Return the [X, Y] coordinate for the center point of the cell that contains the specified text.  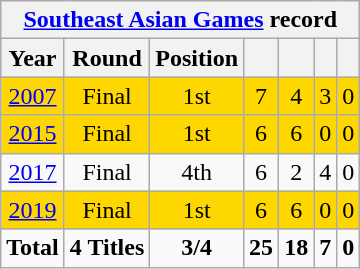
Southeast Asian Games record [180, 20]
2017 [33, 172]
Position [197, 58]
Total [33, 248]
Year [33, 58]
3/4 [197, 248]
4th [197, 172]
2019 [33, 210]
4 Titles [107, 248]
2015 [33, 134]
18 [296, 248]
3 [326, 96]
25 [262, 248]
2007 [33, 96]
Round [107, 58]
2 [296, 172]
